Capture the cell that displays the provided text and extract its (x, y) central coordinate. 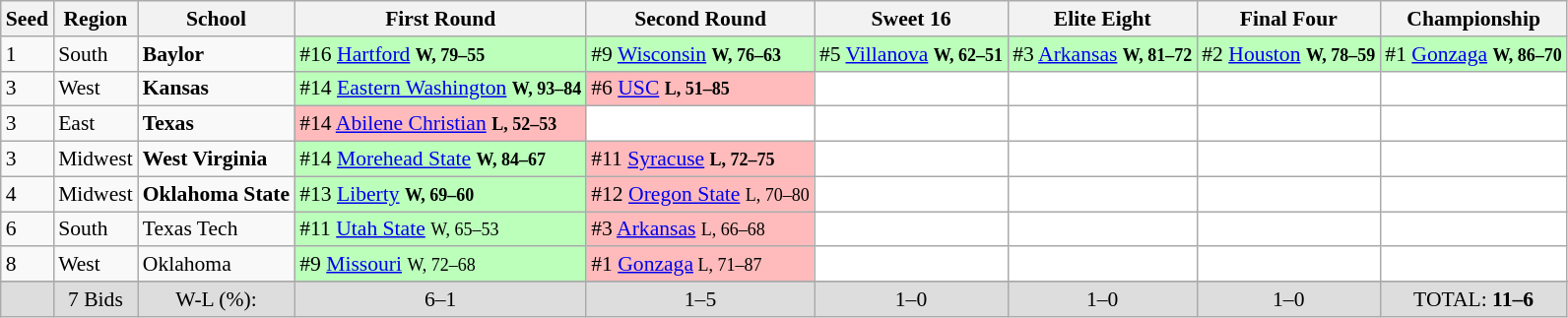
1–5 (700, 299)
Seed (28, 19)
East (96, 124)
TOTAL: 11–6 (1473, 299)
Elite Eight (1102, 19)
#14 Eastern Washington W, 93–84 (440, 89)
#2 Houston W, 78–59 (1288, 54)
6–1 (440, 299)
Final Four (1288, 19)
4 (28, 194)
1 (28, 54)
School (217, 19)
Oklahoma (217, 265)
Sweet 16 (911, 19)
8 (28, 265)
#1 Gonzaga L, 71–87 (700, 265)
#9 Wisconsin W, 76–63 (700, 54)
Second Round (700, 19)
Kansas (217, 89)
Region (96, 19)
West Virginia (217, 159)
#11 Syracuse L, 72–75 (700, 159)
#5 Villanova W, 62–51 (911, 54)
Oklahoma State (217, 194)
Texas Tech (217, 229)
#6 USC L, 51–85 (700, 89)
#14 Morehead State W, 84–67 (440, 159)
Championship (1473, 19)
#3 Arkansas L, 66–68 (700, 229)
6 (28, 229)
#1 Gonzaga W, 86–70 (1473, 54)
#12 Oregon State L, 70–80 (700, 194)
#11 Utah State W, 65–53 (440, 229)
First Round (440, 19)
7 Bids (96, 299)
W-L (%): (217, 299)
#14 Abilene Christian L, 52–53 (440, 124)
#9 Missouri W, 72–68 (440, 265)
#3 Arkansas W, 81–72 (1102, 54)
Baylor (217, 54)
Texas (217, 124)
#16 Hartford W, 79–55 (440, 54)
#13 Liberty W, 69–60 (440, 194)
